Scan for the cell matching the given text and deliver its [x, y] coordinate at center. 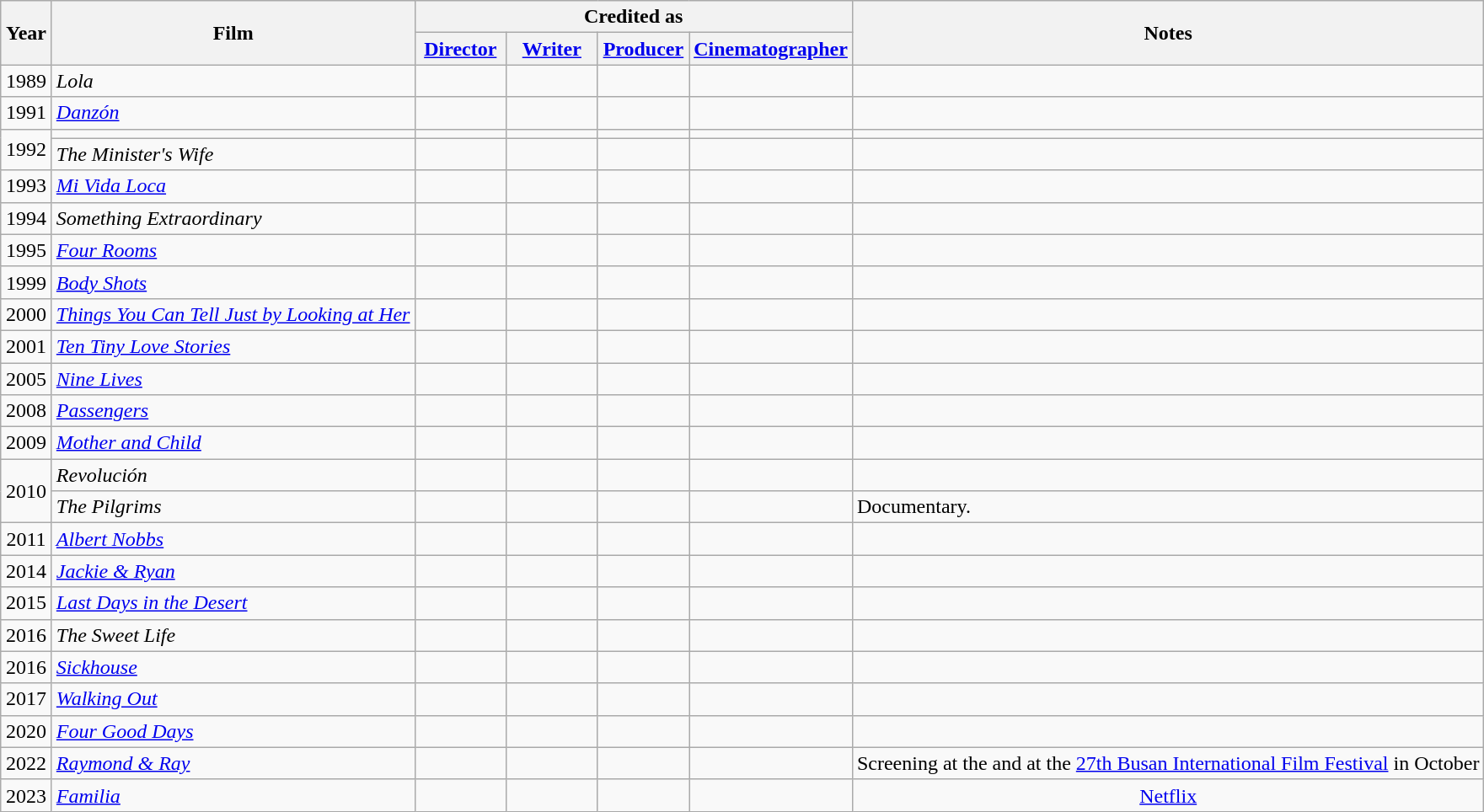
2009 [27, 443]
2020 [27, 731]
Body Shots [233, 282]
2010 [27, 491]
Things You Can Tell Just by Looking at Her [233, 314]
Film [233, 33]
Director [460, 49]
Albert Nobbs [233, 539]
1995 [27, 250]
Documentary. [1168, 507]
2008 [27, 411]
1999 [27, 282]
Something Extraordinary [233, 218]
2000 [27, 314]
1989 [27, 81]
Producer [644, 49]
Jackie & Ryan [233, 571]
Lola [233, 81]
Raymond & Ray [233, 763]
1992 [27, 150]
Familia [233, 795]
2011 [27, 539]
The Pilgrims [233, 507]
Last Days in the Desert [233, 603]
2015 [27, 603]
1994 [27, 218]
2001 [27, 346]
Notes [1168, 33]
2005 [27, 378]
Year [27, 33]
2022 [27, 763]
1991 [27, 113]
Nine Lives [233, 378]
Four Good Days [233, 731]
Passengers [233, 411]
The Minister's Wife [233, 154]
2023 [27, 795]
Credited as [634, 17]
Danzón [233, 113]
Sickhouse [233, 667]
Mother and Child [233, 443]
Revolución [233, 475]
1993 [27, 186]
Four Rooms [233, 250]
Netflix [1168, 795]
Screening at the and at the 27th Busan International Film Festival in October [1168, 763]
Mi Vida Loca [233, 186]
Writer [553, 49]
2014 [27, 571]
Walking Out [233, 699]
The Sweet Life [233, 635]
Cinematographer [771, 49]
2017 [27, 699]
Ten Tiny Love Stories [233, 346]
